Scan for the cell matching the given text and deliver its (x, y) coordinate at center. 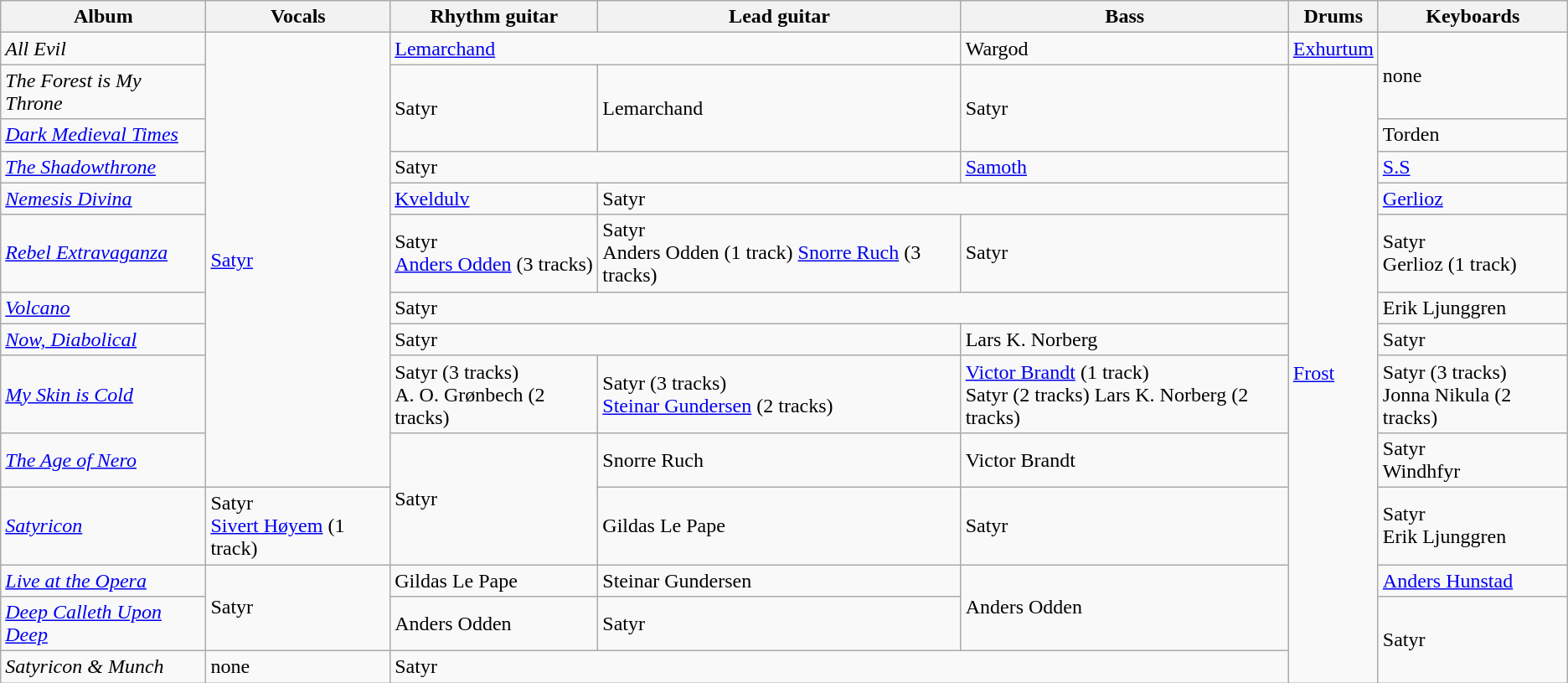
The Age of Nero (104, 459)
Steinar Gundersen (779, 581)
SatyrAnders Odden (1 track) Snorre Ruch (3 tracks) (779, 253)
Lead guitar (779, 17)
Victor Brandt (1 track)Satyr (2 tracks) Lars K. Norberg (2 tracks) (1124, 394)
Anders Hunstad (1473, 581)
Torden (1473, 135)
My Skin is Cold (104, 394)
Nemesis Divina (104, 199)
Deep Calleth Upon Deep (104, 623)
SatyrErik Ljunggren (1473, 525)
Volcano (104, 308)
SatyrGerlioz (1 track) (1473, 253)
Frost (1333, 374)
Rhythm guitar (494, 17)
Satyr (3 tracks)A. O. Grønbech (2 tracks) (494, 394)
SatyrAnders Odden (3 tracks) (494, 253)
Victor Brandt (1124, 459)
SatyrWindhfyr (1473, 459)
SatyrSivert Høyem (1 track) (298, 525)
Satyricon & Munch (104, 667)
Lars K. Norberg (1124, 339)
Album (104, 17)
Satyricon (104, 525)
Dark Medieval Times (104, 135)
Erik Ljunggren (1473, 308)
Satyr (3 tracks)Steinar Gundersen (2 tracks) (779, 394)
Wargod (1124, 49)
Exhurtum (1333, 49)
Gerlioz (1473, 199)
Now, Diabolical (104, 339)
S.S (1473, 167)
Vocals (298, 17)
All Evil (104, 49)
Bass (1124, 17)
Live at the Opera (104, 581)
Drums (1333, 17)
Kveldulv (494, 199)
Satyr (3 tracks)Jonna Nikula (2 tracks) (1473, 394)
The Shadowthrone (104, 167)
The Forest is My Throne (104, 92)
Rebel Extravaganza (104, 253)
Snorre Ruch (779, 459)
Samoth (1124, 167)
Keyboards (1473, 17)
